For the text-containing cell, return its midpoint in [x, y] coordinate format. 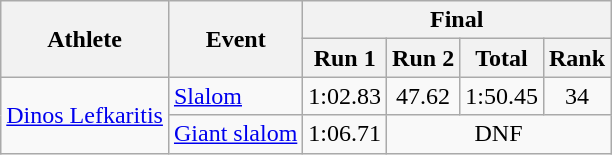
Run 1 [345, 58]
1:02.83 [345, 96]
1:50.45 [502, 96]
Slalom [235, 96]
Event [235, 39]
Total [502, 58]
34 [576, 96]
Final [457, 20]
DNF [499, 134]
47.62 [424, 96]
Giant slalom [235, 134]
1:06.71 [345, 134]
Athlete [85, 39]
Run 2 [424, 58]
Rank [576, 58]
Dinos Lefkaritis [85, 115]
